Search for the cell housing the specified text and yield its (x, y) center coordinate. 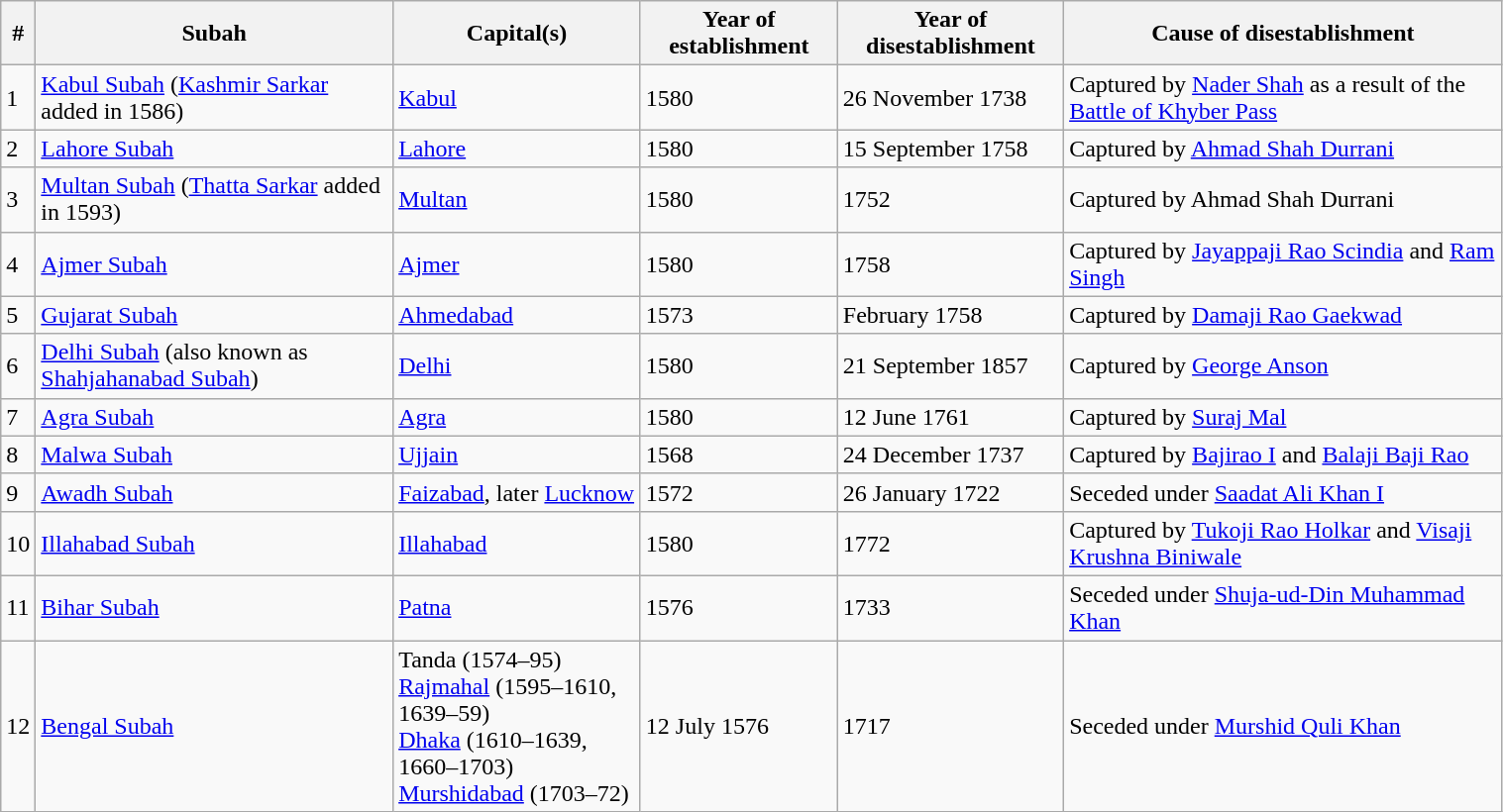
6 (18, 366)
26 January 1722 (950, 492)
Awadh Subah (214, 492)
4 (18, 263)
8 (18, 455)
12 July 1576 (739, 725)
Patna (517, 608)
1573 (739, 315)
Captured by Jayappaji Rao Scindia and Ram Singh (1283, 263)
Gujarat Subah (214, 315)
Malwa Subah (214, 455)
Illahabad (517, 543)
Illahabad Subah (214, 543)
1576 (739, 608)
1752 (950, 200)
9 (18, 492)
1772 (950, 543)
24 December 1737 (950, 455)
Multan Subah (Thatta Sarkar added in 1593) (214, 200)
February 1758 (950, 315)
Capital(s) (517, 34)
Ajmer Subah (214, 263)
12 June 1761 (950, 417)
1568 (739, 455)
Cause of disestablishment (1283, 34)
Seceded under Saadat Ali Khan I (1283, 492)
Lahore Subah (214, 149)
3 (18, 200)
Faizabad, later Lucknow (517, 492)
Ujjain (517, 455)
1717 (950, 725)
# (18, 34)
Ahmedabad (517, 315)
Tanda (1574–95)Rajmahal (1595–1610, 1639–59)Dhaka (1610–1639, 1660–1703)Murshidabad (1703–72) (517, 725)
Subah (214, 34)
2 (18, 149)
Lahore (517, 149)
Captured by Nader Shah as a result of the Battle of Khyber Pass (1283, 97)
Captured by Suraj Mal (1283, 417)
Seceded under Murshid Quli Khan (1283, 725)
11 (18, 608)
Captured by Bajirao I and Balaji Baji Rao (1283, 455)
5 (18, 315)
1733 (950, 608)
Year of establishment (739, 34)
Ajmer (517, 263)
Agra Subah (214, 417)
Captured by Tukoji Rao Holkar and Visaji Krushna Biniwale (1283, 543)
15 September 1758 (950, 149)
Delhi Subah (also known as Shahjahanabad Subah) (214, 366)
26 November 1738 (950, 97)
1758 (950, 263)
7 (18, 417)
Year of disestablishment (950, 34)
1 (18, 97)
Multan (517, 200)
Bengal Subah (214, 725)
Captured by Damaji Rao Gaekwad (1283, 315)
Delhi (517, 366)
1572 (739, 492)
Agra (517, 417)
21 September 1857 (950, 366)
Kabul (517, 97)
Kabul Subah (Kashmir Sarkar added in 1586) (214, 97)
12 (18, 725)
10 (18, 543)
Captured by George Anson (1283, 366)
Seceded under Shuja-ud-Din Muhammad Khan (1283, 608)
Bihar Subah (214, 608)
